Detect which cell encompasses the target text, then output its (x, y) center coordinate. 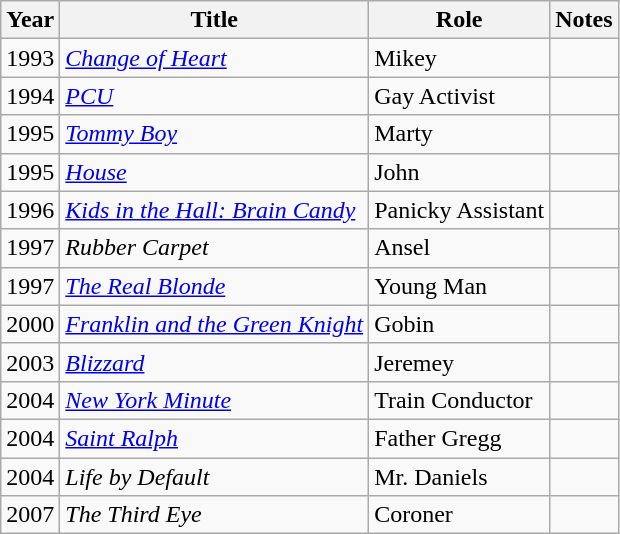
Gobin (460, 324)
The Third Eye (214, 515)
Father Gregg (460, 438)
Jeremey (460, 362)
Change of Heart (214, 58)
1994 (30, 96)
House (214, 172)
Saint Ralph (214, 438)
Mikey (460, 58)
Train Conductor (460, 400)
Franklin and the Green Knight (214, 324)
The Real Blonde (214, 286)
Tommy Boy (214, 134)
2007 (30, 515)
Rubber Carpet (214, 248)
John (460, 172)
Life by Default (214, 477)
PCU (214, 96)
1993 (30, 58)
New York Minute (214, 400)
Marty (460, 134)
Year (30, 20)
Panicky Assistant (460, 210)
Coroner (460, 515)
Notes (584, 20)
Role (460, 20)
2003 (30, 362)
2000 (30, 324)
Blizzard (214, 362)
Young Man (460, 286)
Gay Activist (460, 96)
Ansel (460, 248)
Title (214, 20)
Kids in the Hall: Brain Candy (214, 210)
Mr. Daniels (460, 477)
1996 (30, 210)
